Pinpoint the cell where the given text exists, returning its (X, Y) midpoint coordinate. 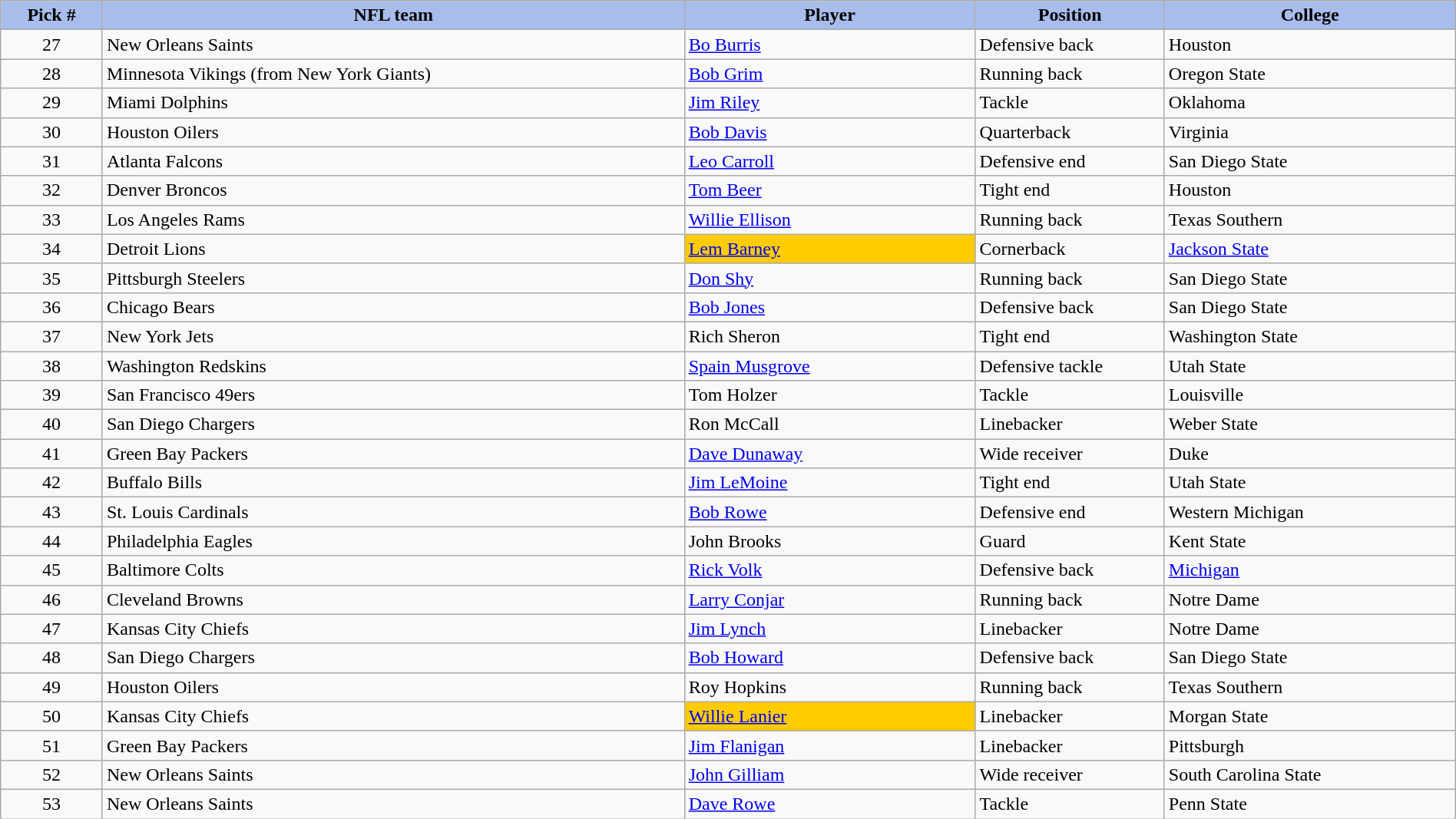
Rich Sheron (829, 336)
51 (52, 745)
53 (52, 804)
Bob Davis (829, 132)
Los Angeles Rams (393, 220)
34 (52, 249)
48 (52, 658)
Cleveland Browns (393, 599)
Bob Grim (829, 74)
Tom Holzer (829, 395)
Leo Carroll (829, 161)
Jackson State (1310, 249)
33 (52, 220)
Philadelphia Eagles (393, 541)
Spain Musgrove (829, 366)
Rick Volk (829, 570)
50 (52, 716)
New York Jets (393, 336)
St. Louis Cardinals (393, 512)
Willie Lanier (829, 716)
Washington State (1310, 336)
Jim Lynch (829, 629)
49 (52, 687)
Willie Ellison (829, 220)
Don Shy (829, 278)
College (1310, 15)
Duke (1310, 454)
Pittsburgh Steelers (393, 278)
41 (52, 454)
Defensive tackle (1070, 366)
Position (1070, 15)
Bob Howard (829, 658)
Morgan State (1310, 716)
38 (52, 366)
Roy Hopkins (829, 687)
Pittsburgh (1310, 745)
Bo Burris (829, 45)
28 (52, 74)
Jim Flanigan (829, 745)
Chicago Bears (393, 307)
47 (52, 629)
37 (52, 336)
Washington Redskins (393, 366)
Tom Beer (829, 190)
Guard (1070, 541)
27 (52, 45)
John Brooks (829, 541)
52 (52, 774)
San Francisco 49ers (393, 395)
Minnesota Vikings (from New York Giants) (393, 74)
NFL team (393, 15)
29 (52, 103)
Michigan (1310, 570)
45 (52, 570)
Louisville (1310, 395)
Jim LeMoine (829, 483)
Quarterback (1070, 132)
Oregon State (1310, 74)
31 (52, 161)
42 (52, 483)
South Carolina State (1310, 774)
Kent State (1310, 541)
Baltimore Colts (393, 570)
Penn State (1310, 804)
John Gilliam (829, 774)
39 (52, 395)
Miami Dolphins (393, 103)
Pick # (52, 15)
Weber State (1310, 424)
44 (52, 541)
Oklahoma (1310, 103)
Dave Rowe (829, 804)
Western Michigan (1310, 512)
35 (52, 278)
Larry Conjar (829, 599)
Jim Riley (829, 103)
Atlanta Falcons (393, 161)
46 (52, 599)
43 (52, 512)
Lem Barney (829, 249)
Bob Rowe (829, 512)
Virginia (1310, 132)
Buffalo Bills (393, 483)
36 (52, 307)
Ron McCall (829, 424)
30 (52, 132)
Dave Dunaway (829, 454)
40 (52, 424)
Player (829, 15)
Detroit Lions (393, 249)
Bob Jones (829, 307)
Denver Broncos (393, 190)
32 (52, 190)
Cornerback (1070, 249)
